Return (X, Y) of the center of cell containing provided text 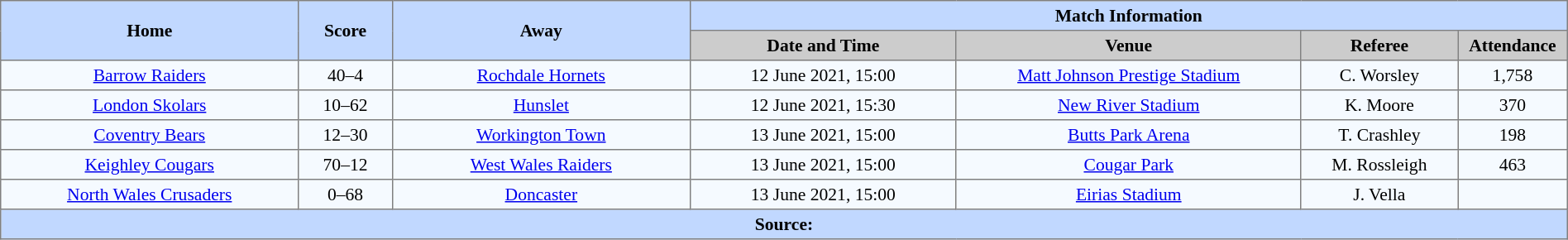
Source: (784, 224)
Match Information (1128, 16)
C. Worsley (1379, 75)
Referee (1379, 46)
Hunslet (541, 105)
J. Vella (1379, 194)
Workington Town (541, 135)
M. Rossleigh (1379, 165)
Attendance (1513, 46)
T. Crashley (1379, 135)
Eirias Stadium (1128, 194)
Away (541, 31)
0–68 (346, 194)
Date and Time (823, 46)
Home (150, 31)
Butts Park Arena (1128, 135)
463 (1513, 165)
12 June 2021, 15:30 (823, 105)
Matt Johnson Prestige Stadium (1128, 75)
North Wales Crusaders (150, 194)
40–4 (346, 75)
198 (1513, 135)
10–62 (346, 105)
Coventry Bears (150, 135)
Keighley Cougars (150, 165)
West Wales Raiders (541, 165)
London Skolars (150, 105)
12–30 (346, 135)
New River Stadium (1128, 105)
Barrow Raiders (150, 75)
12 June 2021, 15:00 (823, 75)
Rochdale Hornets (541, 75)
K. Moore (1379, 105)
Venue (1128, 46)
1,758 (1513, 75)
70–12 (346, 165)
Score (346, 31)
370 (1513, 105)
Cougar Park (1128, 165)
Doncaster (541, 194)
